For the text-containing cell, return its midpoint in (X, Y) coordinate format. 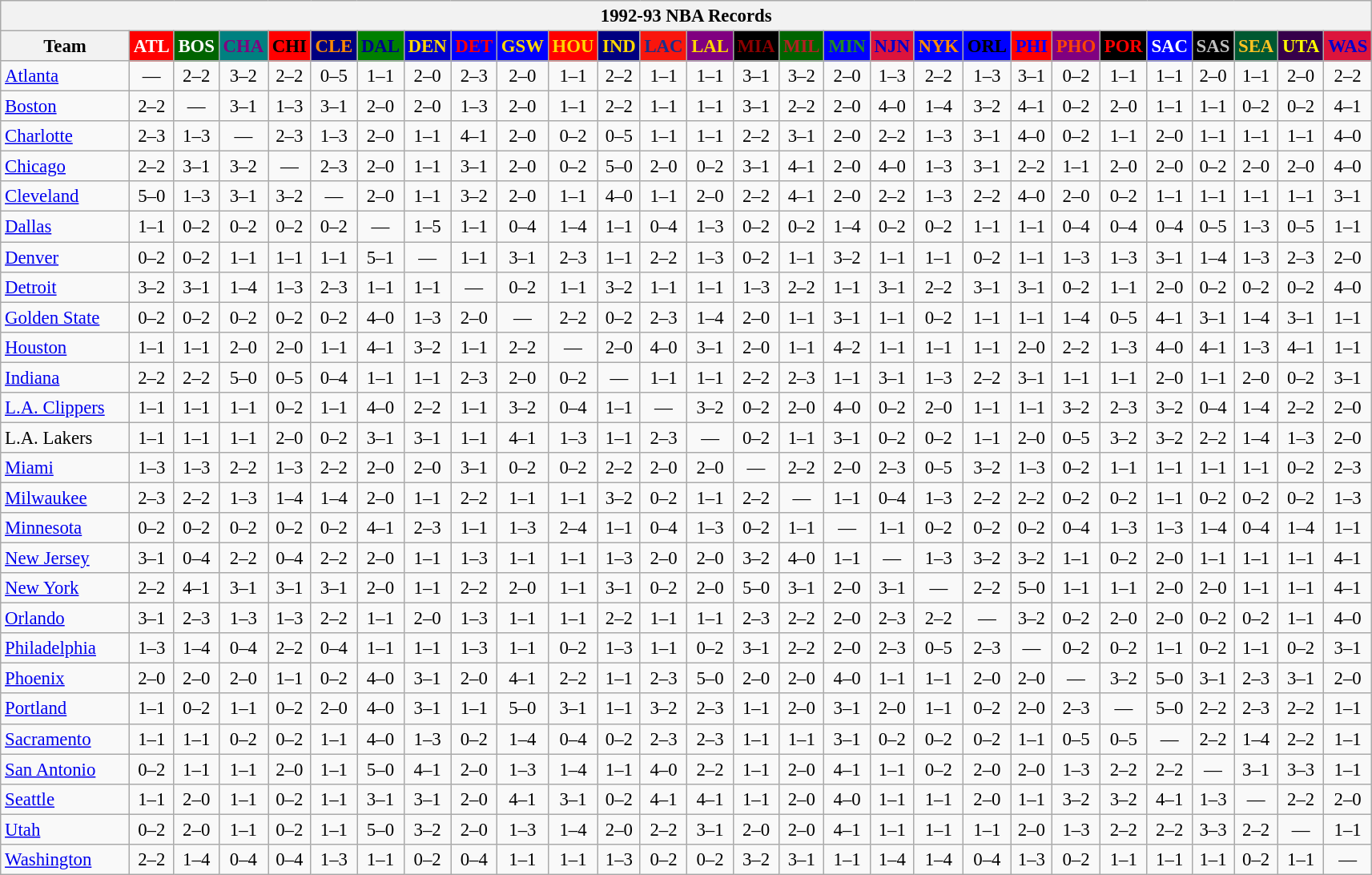
5–1 (381, 257)
Chicago (66, 167)
NJN (892, 46)
DAL (381, 46)
Dallas (66, 227)
BOS (196, 46)
ORL (987, 46)
GSW (522, 46)
CLE (333, 46)
CHA (243, 46)
Houston (66, 347)
POR (1123, 46)
Golden State (66, 317)
Team (66, 46)
WAS (1348, 46)
MIA (756, 46)
SAS (1213, 46)
DET (474, 46)
Charlotte (66, 136)
1992-93 NBA Records (686, 16)
PHO (1076, 46)
LAL (710, 46)
Denver (66, 257)
Minnesota (66, 528)
SEA (1256, 46)
New York (66, 588)
Sacramento (66, 739)
NYK (939, 46)
1–5 (428, 227)
L.A. Lakers (66, 437)
PHI (1032, 46)
Utah (66, 829)
Portland (66, 709)
CHI (289, 46)
UTA (1301, 46)
Miami (66, 468)
4–2 (847, 347)
2–4 (573, 528)
Milwaukee (66, 498)
New Jersey (66, 558)
L.A. Clippers (66, 408)
IND (619, 46)
Seattle (66, 799)
Boston (66, 107)
Cleveland (66, 196)
Washington (66, 860)
San Antonio (66, 769)
Phoenix (66, 679)
Orlando (66, 619)
SAC (1169, 46)
ATL (151, 46)
Philadelphia (66, 648)
Indiana (66, 377)
HOU (573, 46)
LAC (663, 46)
Detroit (66, 287)
MIL (802, 46)
DEN (428, 46)
MIN (847, 46)
Atlanta (66, 76)
